Identify which cell holds the provided text, then report its (X, Y) central coordinate. 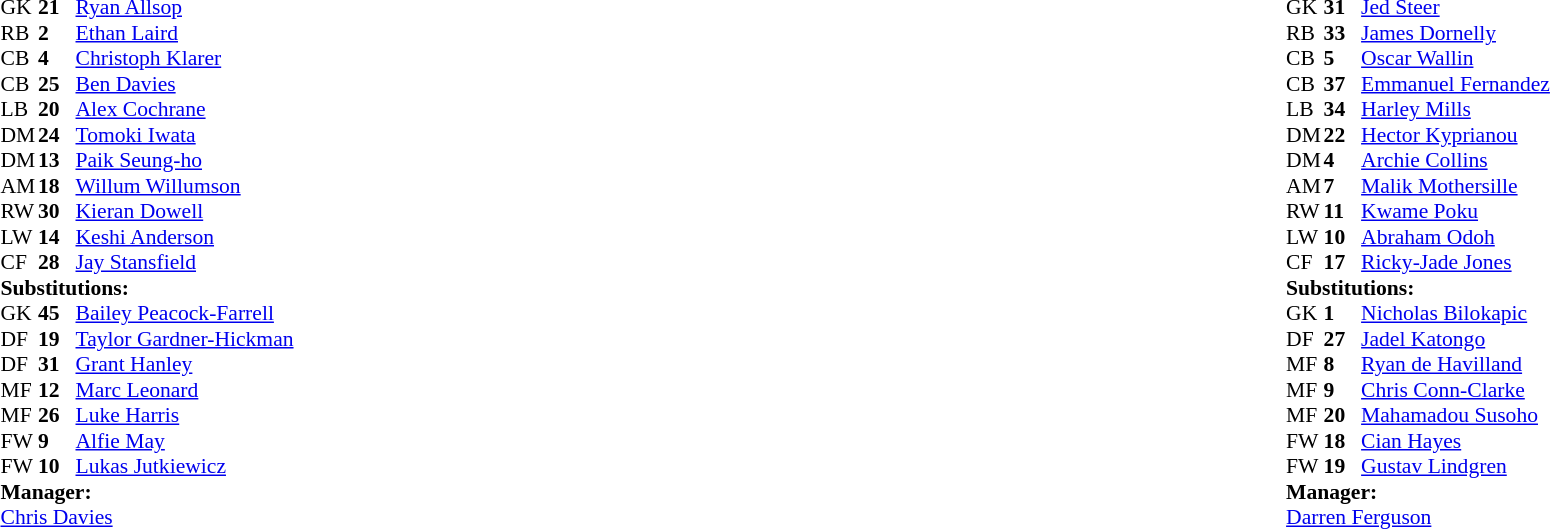
Cian Hayes (1456, 441)
Harley Mills (1456, 109)
34 (1343, 109)
Jay Stansfield (185, 263)
Kwame Poku (1456, 211)
Alex Cochrane (185, 109)
27 (1343, 339)
Ryan de Havilland (1456, 365)
31 (57, 365)
12 (57, 390)
Ethan Laird (185, 33)
Grant Hanley (185, 365)
37 (1343, 84)
James Dornelly (1456, 33)
Willum Willumson (185, 186)
Hector Kyprianou (1456, 135)
45 (57, 313)
Lukas Jutkiewicz (185, 467)
Archie Collins (1456, 161)
7 (1343, 186)
Alfie May (185, 441)
30 (57, 211)
Luke Harris (185, 415)
Paik Seung-ho (185, 161)
Bailey Peacock-Farrell (185, 313)
17 (1343, 263)
Abraham Odoh (1456, 237)
Malik Mothersille (1456, 186)
Marc Leonard (185, 390)
Taylor Gardner-Hickman (185, 339)
2 (57, 33)
Nicholas Bilokapic (1456, 313)
25 (57, 84)
28 (57, 263)
14 (57, 237)
5 (1343, 59)
13 (57, 161)
Jadel Katongo (1456, 339)
Mahamadou Susoho (1456, 415)
Chris Conn-Clarke (1456, 390)
Keshi Anderson (185, 237)
33 (1343, 33)
Christoph Klarer (185, 59)
26 (57, 415)
Ben Davies (185, 84)
Oscar Wallin (1456, 59)
Kieran Dowell (185, 211)
Emmanuel Fernandez (1456, 84)
8 (1343, 365)
22 (1343, 135)
11 (1343, 211)
Gustav Lindgren (1456, 467)
Ricky-Jade Jones (1456, 263)
1 (1343, 313)
24 (57, 135)
Tomoki Iwata (185, 135)
